Find where the given text appears and provide that cell's center as (x, y) coordinate. 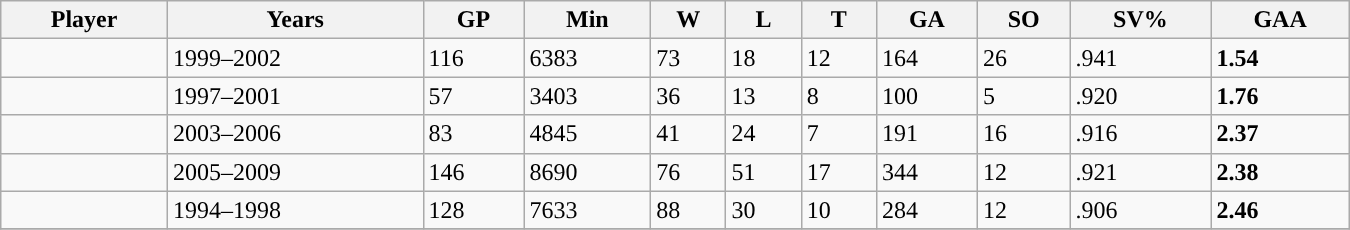
GAA (1280, 20)
6383 (588, 58)
.921 (1140, 172)
SV% (1140, 20)
36 (688, 96)
191 (926, 134)
1.54 (1280, 58)
73 (688, 58)
2.37 (1280, 134)
30 (764, 210)
13 (764, 96)
146 (474, 172)
57 (474, 96)
2005–2009 (295, 172)
88 (688, 210)
18 (764, 58)
8 (838, 96)
3403 (588, 96)
76 (688, 172)
Years (295, 20)
L (764, 20)
1994–1998 (295, 210)
.920 (1140, 96)
GP (474, 20)
1997–2001 (295, 96)
4845 (588, 134)
T (838, 20)
7633 (588, 210)
51 (764, 172)
2003–2006 (295, 134)
Min (588, 20)
7 (838, 134)
10 (838, 210)
16 (1023, 134)
GA (926, 20)
41 (688, 134)
17 (838, 172)
116 (474, 58)
284 (926, 210)
W (688, 20)
344 (926, 172)
2.46 (1280, 210)
SO (1023, 20)
.906 (1140, 210)
83 (474, 134)
26 (1023, 58)
Player (84, 20)
.916 (1140, 134)
1.76 (1280, 96)
100 (926, 96)
2.38 (1280, 172)
164 (926, 58)
24 (764, 134)
5 (1023, 96)
1999–2002 (295, 58)
128 (474, 210)
8690 (588, 172)
.941 (1140, 58)
